Capture the cell that displays the provided text and extract its [X, Y] central coordinate. 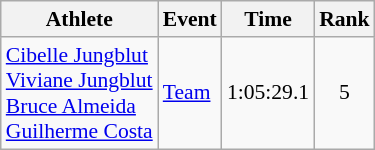
Team [190, 93]
Rank [344, 19]
5 [344, 93]
Cibelle JungblutViviane JungblutBruce AlmeidaGuilherme Costa [80, 93]
Athlete [80, 19]
1:05:29.1 [268, 93]
Time [268, 19]
Event [190, 19]
